Search for the cell housing the specified text and yield its (X, Y) center coordinate. 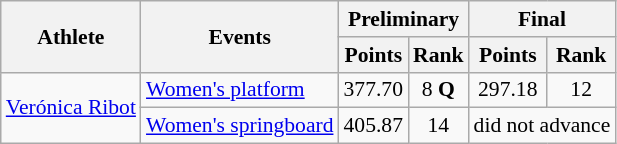
8 Q (438, 90)
Women's platform (240, 90)
297.18 (508, 90)
405.87 (374, 126)
Events (240, 36)
12 (581, 90)
Verónica Ribot (71, 108)
Final (542, 19)
Athlete (71, 36)
377.70 (374, 90)
14 (438, 126)
Women's springboard (240, 126)
did not advance (542, 126)
Preliminary (404, 19)
